Detect which cell encompasses the target text, then output its (X, Y) center coordinate. 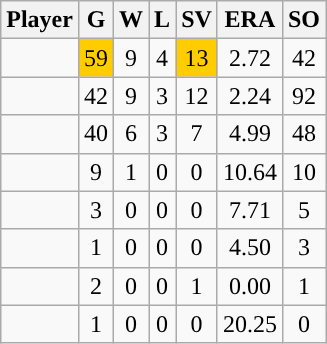
7.71 (250, 210)
4.99 (250, 134)
13 (197, 58)
4 (162, 58)
2.24 (250, 96)
92 (304, 96)
12 (197, 96)
10 (304, 172)
SV (197, 20)
W (132, 20)
L (162, 20)
SO (304, 20)
Player (40, 20)
59 (96, 58)
10.64 (250, 172)
2.72 (250, 58)
20.25 (250, 324)
G (96, 20)
48 (304, 134)
5 (304, 210)
40 (96, 134)
4.50 (250, 248)
6 (132, 134)
7 (197, 134)
ERA (250, 20)
2 (96, 286)
0.00 (250, 286)
